Search for the cell housing the specified text and yield its [x, y] center coordinate. 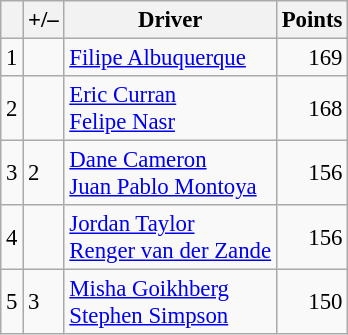
Misha Goikhberg Stephen Simpson [170, 302]
+/– [44, 20]
5 [12, 302]
168 [312, 108]
Dane Cameron Juan Pablo Montoya [170, 174]
Jordan Taylor Renger van der Zande [170, 238]
Points [312, 20]
1 [12, 58]
169 [312, 58]
150 [312, 302]
Driver [170, 20]
Eric Curran Felipe Nasr [170, 108]
Filipe Albuquerque [170, 58]
4 [12, 238]
